Locate the cell with the specified text and output its (X, Y) center coordinate. 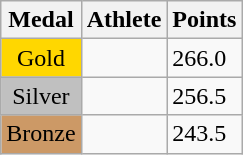
266.0 (204, 58)
243.5 (204, 134)
Bronze (41, 134)
256.5 (204, 96)
Points (204, 20)
Gold (41, 58)
Silver (41, 96)
Athlete (124, 20)
Medal (41, 20)
